From the cell containing the given text, extract its center point as [X, Y] coordinate. 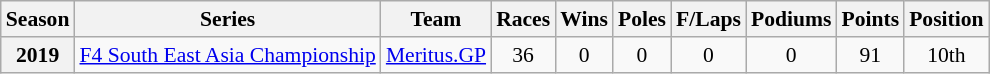
Team [436, 19]
Position [946, 19]
10th [946, 55]
Series [227, 19]
2019 [38, 55]
Meritus.GP [436, 55]
Points [870, 19]
Races [523, 19]
Wins [584, 19]
36 [523, 55]
F/Laps [708, 19]
Season [38, 19]
Poles [642, 19]
91 [870, 55]
Podiums [792, 19]
F4 South East Asia Championship [227, 55]
